Detect which cell encompasses the target text, then output its (x, y) center coordinate. 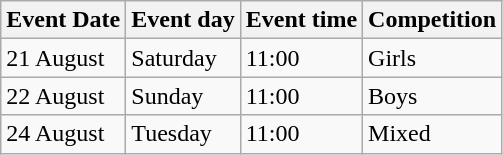
Event time (301, 20)
Mixed (432, 134)
Boys (432, 96)
21 August (64, 58)
Saturday (183, 58)
24 August (64, 134)
Tuesday (183, 134)
Event day (183, 20)
Girls (432, 58)
Competition (432, 20)
Sunday (183, 96)
Event Date (64, 20)
22 August (64, 96)
